Output the (x, y) coordinate of the center of the cell containing the given text.  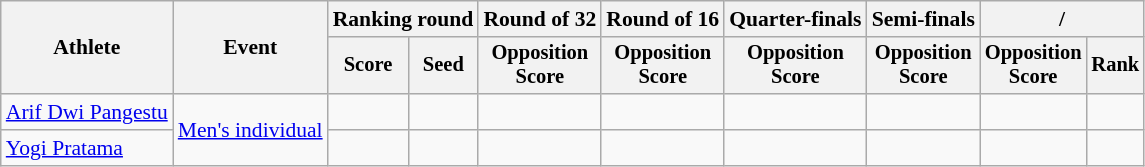
Ranking round (404, 19)
Event (250, 48)
/ (1062, 19)
Arif Dwi Pangestu (87, 112)
Yogi Pratama (87, 148)
Rank (1115, 66)
Score (368, 66)
Men's individual (250, 130)
Semi-finals (924, 19)
Quarter-finals (795, 19)
Seed (443, 66)
Round of 16 (662, 19)
Round of 32 (540, 19)
Athlete (87, 48)
